Scan for the cell matching the given text and deliver its (x, y) coordinate at center. 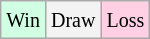
Loss (126, 20)
Win (24, 20)
Draw (72, 20)
